Search for the cell housing the specified text and yield its (X, Y) center coordinate. 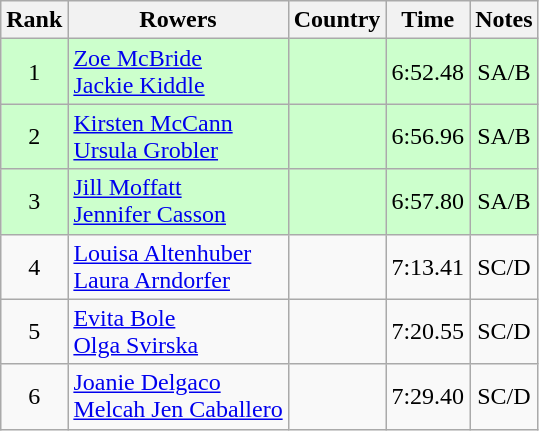
Zoe McBrideJackie Kiddle (178, 72)
Joanie DelgacoMelcah Jen Caballero (178, 396)
Rank (34, 20)
7:20.55 (428, 332)
6 (34, 396)
3 (34, 202)
Jill MoffattJennifer Casson (178, 202)
5 (34, 332)
6:52.48 (428, 72)
4 (34, 266)
Country (337, 20)
6:56.96 (428, 136)
Time (428, 20)
Rowers (178, 20)
2 (34, 136)
7:13.41 (428, 266)
Notes (504, 20)
1 (34, 72)
6:57.80 (428, 202)
7:29.40 (428, 396)
Evita BoleOlga Svirska (178, 332)
Louisa AltenhuberLaura Arndorfer (178, 266)
Kirsten McCannUrsula Grobler (178, 136)
